Output the [x, y] coordinate of the center of the cell containing the given text.  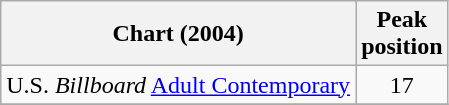
Chart (2004) [178, 34]
U.S. Billboard Adult Contemporary [178, 85]
Peakposition [402, 34]
17 [402, 85]
